Pinpoint the cell where the given text exists, returning its (x, y) midpoint coordinate. 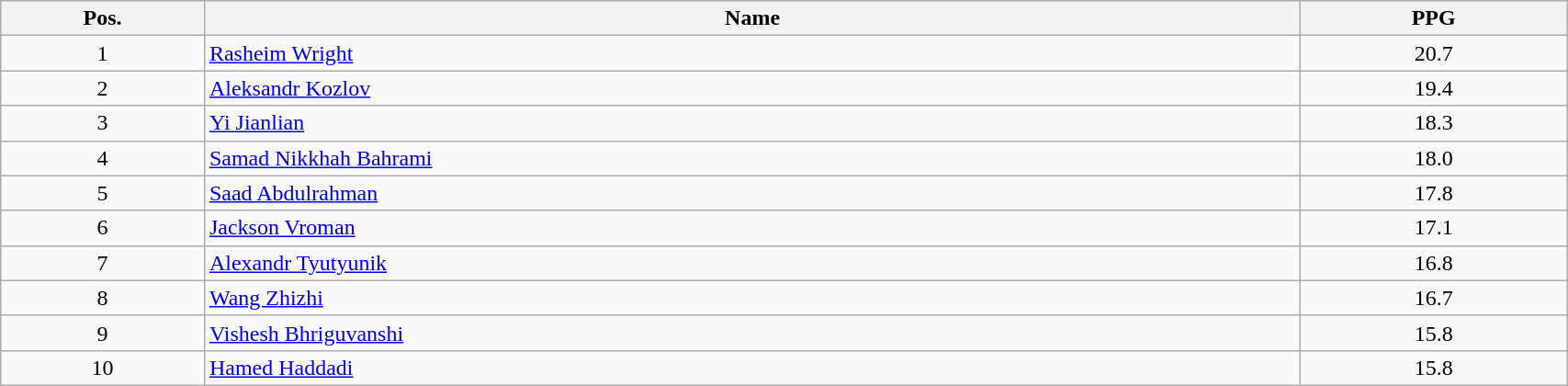
19.4 (1434, 88)
9 (103, 333)
10 (103, 368)
Vishesh Bhriguvanshi (751, 333)
Hamed Haddadi (751, 368)
4 (103, 158)
Wang Zhizhi (751, 298)
16.7 (1434, 298)
6 (103, 228)
Jackson Vroman (751, 228)
Yi Jianlian (751, 123)
Aleksandr Kozlov (751, 88)
18.0 (1434, 158)
Pos. (103, 18)
Samad Nikkhah Bahrami (751, 158)
Alexandr Tyutyunik (751, 263)
PPG (1434, 18)
8 (103, 298)
3 (103, 123)
5 (103, 193)
Saad Abdulrahman (751, 193)
16.8 (1434, 263)
Rasheim Wright (751, 53)
Name (751, 18)
17.1 (1434, 228)
20.7 (1434, 53)
2 (103, 88)
17.8 (1434, 193)
7 (103, 263)
1 (103, 53)
18.3 (1434, 123)
